Scan for the cell matching the given text and deliver its (X, Y) coordinate at center. 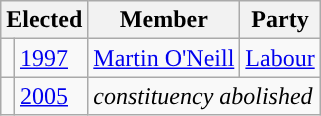
Elected (44, 20)
Party (280, 20)
Labour (280, 58)
1997 (50, 58)
constituency abolished (204, 96)
Martin O'Neill (164, 58)
Member (164, 20)
2005 (50, 96)
